Locate the cell with the specified text and output its [X, Y] center coordinate. 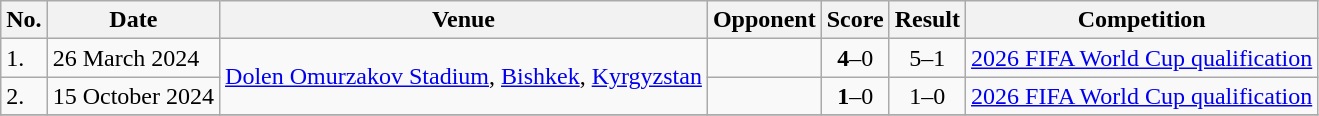
Date [133, 20]
Opponent [764, 20]
15 October 2024 [133, 96]
4–0 [855, 58]
Score [855, 20]
Dolen Omurzakov Stadium, Bishkek, Kyrgyzstan [464, 77]
Venue [464, 20]
No. [24, 20]
26 March 2024 [133, 58]
2. [24, 96]
5–1 [927, 58]
Result [927, 20]
Competition [1142, 20]
1. [24, 58]
